From the cell containing the given text, extract its center point as (X, Y) coordinate. 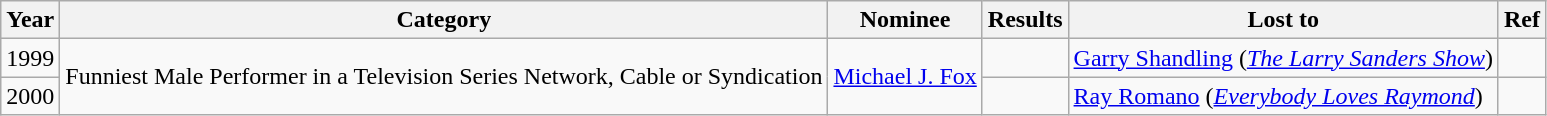
1999 (30, 58)
Lost to (1283, 20)
Category (444, 20)
2000 (30, 96)
Funniest Male Performer in a Television Series Network, Cable or Syndication (444, 77)
Year (30, 20)
Ref (1522, 20)
Nominee (905, 20)
Ray Romano (Everybody Loves Raymond) (1283, 96)
Results (1025, 20)
Michael J. Fox (905, 77)
Garry Shandling (The Larry Sanders Show) (1283, 58)
